From the cell containing the given text, extract its center point as (X, Y) coordinate. 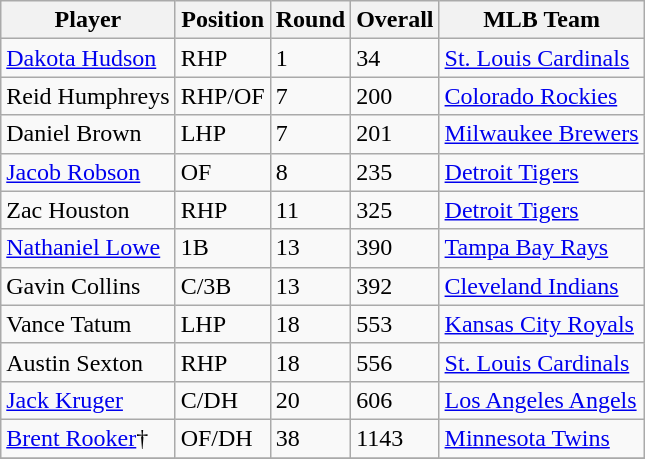
Minnesota Twins (542, 438)
Colorado Rockies (542, 96)
38 (310, 438)
1B (222, 248)
Milwaukee Brewers (542, 134)
Jacob Robson (88, 172)
34 (395, 58)
Player (88, 20)
MLB Team (542, 20)
20 (310, 400)
Daniel Brown (88, 134)
1143 (395, 438)
1 (310, 58)
Tampa Bay Rays (542, 248)
C/DH (222, 400)
553 (395, 324)
8 (310, 172)
Brent Rooker† (88, 438)
Round (310, 20)
OF (222, 172)
Cleveland Indians (542, 286)
Position (222, 20)
Austin Sexton (88, 362)
Jack Kruger (88, 400)
Overall (395, 20)
11 (310, 210)
Reid Humphreys (88, 96)
606 (395, 400)
235 (395, 172)
Los Angeles Angels (542, 400)
390 (395, 248)
Kansas City Royals (542, 324)
325 (395, 210)
392 (395, 286)
C/3B (222, 286)
Dakota Hudson (88, 58)
Gavin Collins (88, 286)
556 (395, 362)
OF/DH (222, 438)
RHP/OF (222, 96)
Nathaniel Lowe (88, 248)
Zac Houston (88, 210)
Vance Tatum (88, 324)
200 (395, 96)
201 (395, 134)
